Provide the [x, y] coordinate of the cell's center where the given text is located.  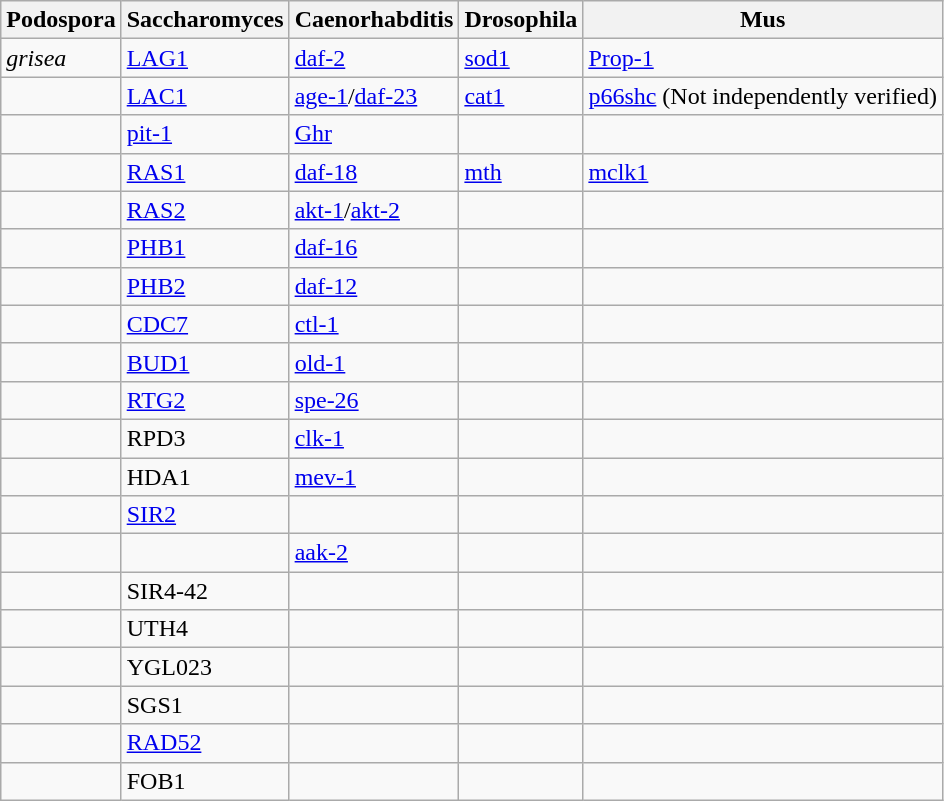
LAC1 [205, 96]
SIR4-42 [205, 591]
FOB1 [205, 781]
Caenorhabditis [374, 20]
RTG2 [205, 400]
RAS1 [205, 172]
BUD1 [205, 362]
mclk1 [763, 172]
ctl-1 [374, 324]
cat1 [521, 96]
Saccharomyces [205, 20]
Podospora [61, 20]
UTH4 [205, 629]
PHB2 [205, 286]
Prop-1 [763, 58]
SIR2 [205, 515]
daf-16 [374, 248]
Drosophila [521, 20]
PHB1 [205, 248]
LAG1 [205, 58]
clk-1 [374, 438]
pit-1 [205, 134]
sod1 [521, 58]
mth [521, 172]
CDC7 [205, 324]
mev-1 [374, 477]
grisea [61, 58]
Mus [763, 20]
daf-18 [374, 172]
p66shc (Not independently verified) [763, 96]
RAD52 [205, 743]
daf-2 [374, 58]
old-1 [374, 362]
aak-2 [374, 553]
akt-1/akt-2 [374, 210]
spe-26 [374, 400]
YGL023 [205, 667]
age-1/daf-23 [374, 96]
HDA1 [205, 477]
RPD3 [205, 438]
daf-12 [374, 286]
RAS2 [205, 210]
Ghr [374, 134]
SGS1 [205, 705]
